Output the (X, Y) coordinate of the center of the cell containing the given text.  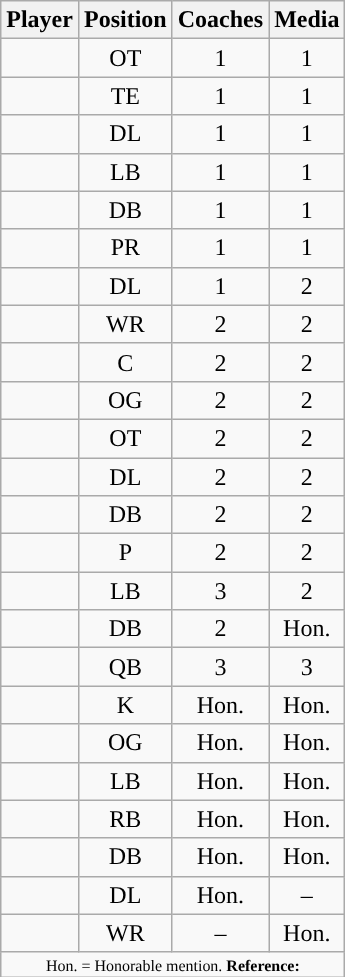
C (125, 362)
Player (40, 20)
Position (125, 20)
Coaches (220, 20)
TE (125, 96)
RB (125, 819)
Media (307, 20)
QB (125, 667)
K (125, 705)
Hon. = Honorable mention. Reference: (173, 964)
P (125, 553)
PR (125, 248)
